Pinpoint the cell where the given text exists, returning its [X, Y] midpoint coordinate. 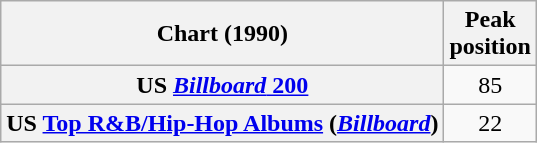
85 [490, 85]
US Billboard 200 [222, 85]
Chart (1990) [222, 34]
Peakposition [490, 34]
22 [490, 123]
US Top R&B/Hip-Hop Albums (Billboard) [222, 123]
